From the cell containing the given text, extract its center point as (X, Y) coordinate. 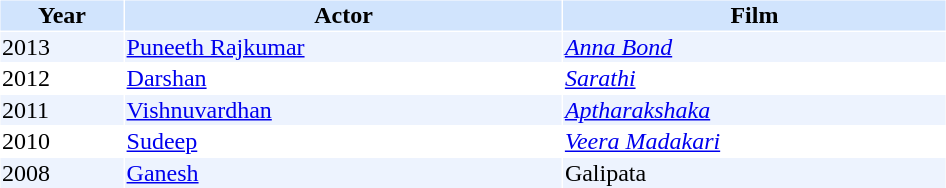
Year (62, 15)
Galipata (754, 173)
Vishnuvardhan (344, 110)
Aptharakshaka (754, 110)
Sarathi (754, 79)
Darshan (344, 79)
Sudeep (344, 141)
2008 (62, 173)
Ganesh (344, 173)
Anna Bond (754, 47)
Actor (344, 15)
2010 (62, 141)
2011 (62, 110)
Film (754, 15)
2013 (62, 47)
Veera Madakari (754, 141)
Puneeth Rajkumar (344, 47)
2012 (62, 79)
